Find where the given text appears and provide that cell's center as (X, Y) coordinate. 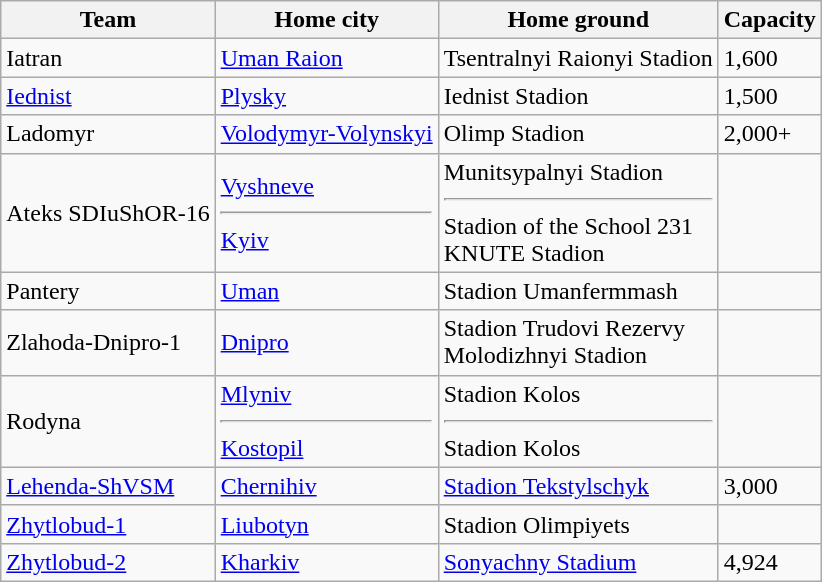
Tsentralnyi Raionyi Stadion (578, 58)
Ateks SDIuShOR-16 (108, 212)
1,500 (770, 96)
2,000+ (770, 134)
Home city (326, 20)
Stadion Tekstylschyk (578, 486)
Pantery (108, 291)
Plysky (326, 96)
Capacity (770, 20)
Volodymyr-Volynskyi (326, 134)
Munitsypalnyi StadionStadion of the School 231KNUTE Stadion (578, 212)
Ladomyr (108, 134)
Stadion Olimpiyets (578, 524)
Iatran (108, 58)
Stadion Trudovi RezervyMolodizhnyi Stadion (578, 342)
Liubotyn (326, 524)
Lehenda-ShVSM (108, 486)
Zlahoda-Dnipro-1 (108, 342)
1,600 (770, 58)
MlynivKostopil (326, 421)
Zhytlobud-2 (108, 562)
Zhytlobud-1 (108, 524)
Stadion Umanfermmash (578, 291)
Rodyna (108, 421)
4,924 (770, 562)
VyshneveKyiv (326, 212)
Sonyachny Stadium (578, 562)
Stadion KolosStadion Kolos (578, 421)
Iednist Stadion (578, 96)
Uman Raion (326, 58)
Home ground (578, 20)
Uman (326, 291)
Dnipro (326, 342)
Chernihiv (326, 486)
3,000 (770, 486)
Kharkiv (326, 562)
Olimp Stadion (578, 134)
Iednist (108, 96)
Team (108, 20)
